Provide the [X, Y] coordinate of the cell's center where the given text is located.  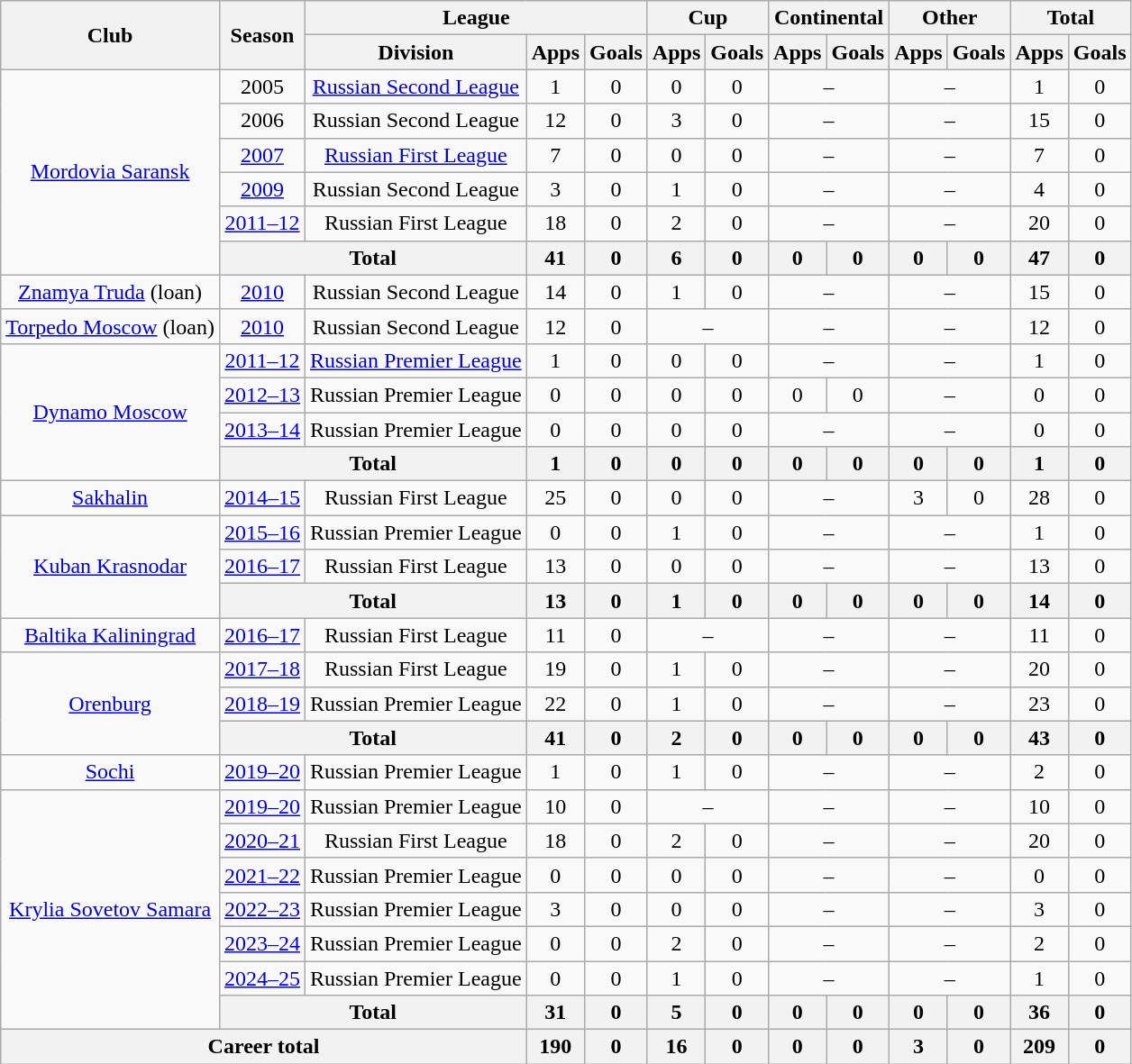
Kuban Krasnodar [110, 567]
2013–14 [261, 430]
5 [676, 1013]
Season [261, 35]
47 [1039, 258]
Torpedo Moscow (loan) [110, 326]
Other [950, 18]
2012–13 [261, 395]
36 [1039, 1013]
Dynamo Moscow [110, 412]
31 [555, 1013]
2020–21 [261, 841]
Continental [829, 18]
2009 [261, 189]
6 [676, 258]
2015–16 [261, 532]
2005 [261, 86]
2018–19 [261, 704]
2021–22 [261, 875]
2024–25 [261, 978]
22 [555, 704]
190 [555, 1047]
209 [1039, 1047]
4 [1039, 189]
Division [415, 52]
2023–24 [261, 943]
Mordovia Saransk [110, 172]
2006 [261, 121]
Krylia Sovetov Samara [110, 909]
League [476, 18]
28 [1039, 498]
Sakhalin [110, 498]
2017–18 [261, 669]
19 [555, 669]
Club [110, 35]
Znamya Truda (loan) [110, 292]
16 [676, 1047]
43 [1039, 738]
Orenburg [110, 704]
2022–23 [261, 909]
25 [555, 498]
2007 [261, 155]
23 [1039, 704]
2014–15 [261, 498]
Baltika Kaliningrad [110, 635]
Career total [263, 1047]
Cup [707, 18]
Sochi [110, 772]
